Scan for the cell matching the given text and deliver its [x, y] coordinate at center. 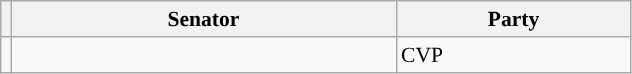
Party [514, 19]
Senator [204, 19]
CVP [514, 55]
